Locate the cell with the specified text and output its [x, y] center coordinate. 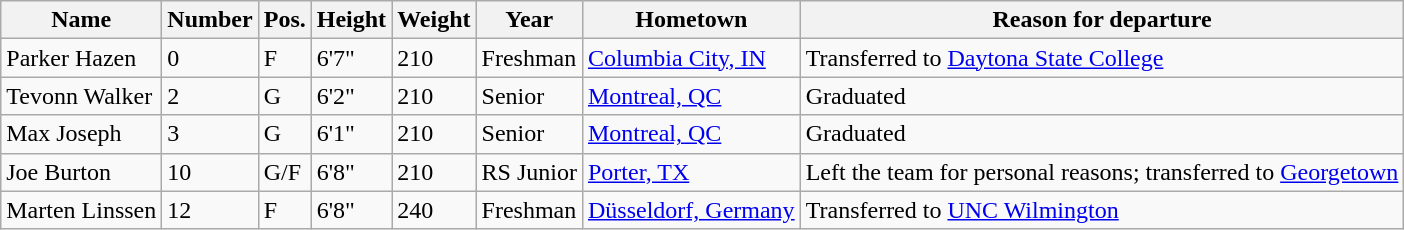
Name [82, 20]
Columbia City, IN [691, 58]
12 [210, 210]
Left the team for personal reasons; transferred to Georgetown [1102, 172]
0 [210, 58]
Hometown [691, 20]
2 [210, 96]
RS Junior [529, 172]
Porter, TX [691, 172]
6'7" [351, 58]
Tevonn Walker [82, 96]
Transferred to Daytona State College [1102, 58]
G/F [284, 172]
Max Joseph [82, 134]
Height [351, 20]
Joe Burton [82, 172]
Parker Hazen [82, 58]
Reason for departure [1102, 20]
Pos. [284, 20]
Marten Linssen [82, 210]
Weight [434, 20]
Year [529, 20]
Düsseldorf, Germany [691, 210]
240 [434, 210]
3 [210, 134]
Transferred to UNC Wilmington [1102, 210]
10 [210, 172]
6'2" [351, 96]
Number [210, 20]
6'1" [351, 134]
